Locate the cell with the specified text and output its [X, Y] center coordinate. 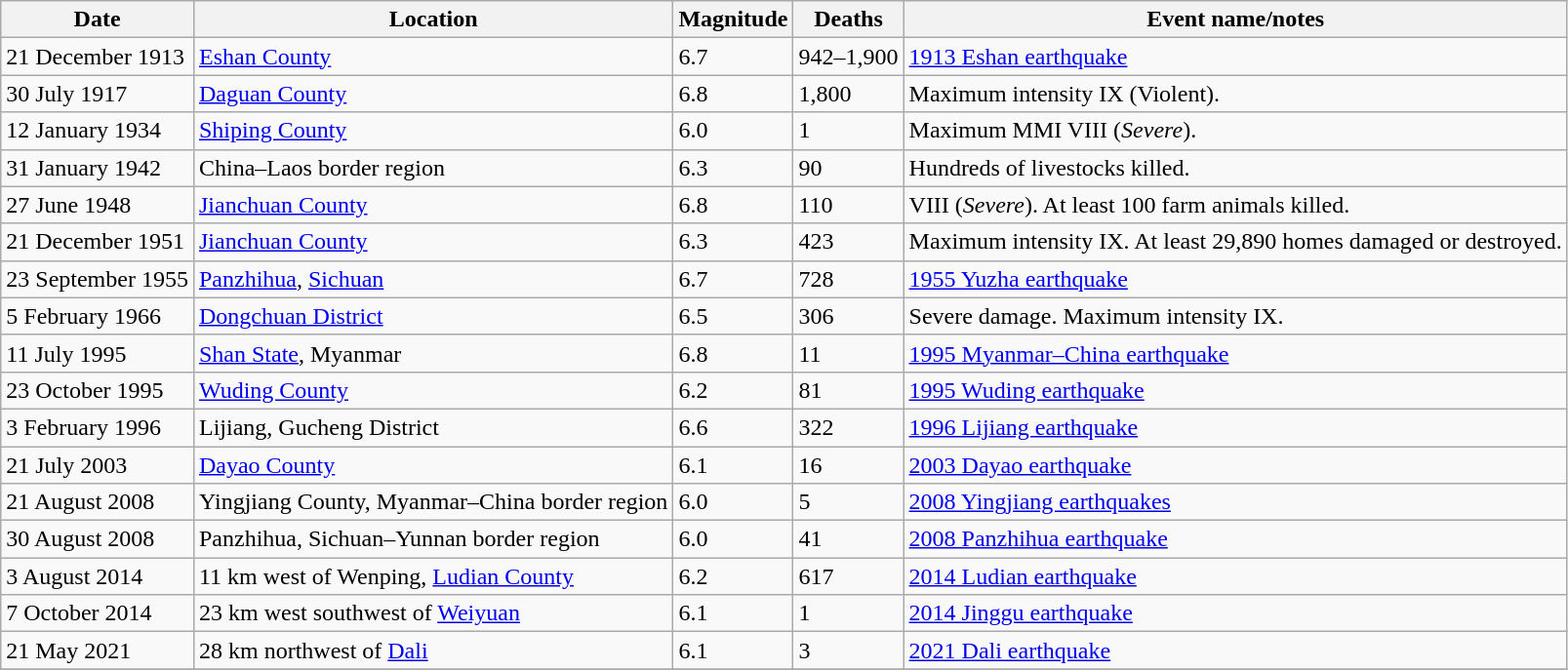
30 July 1917 [98, 94]
306 [849, 316]
7 October 2014 [98, 613]
2003 Dayao earthquake [1235, 465]
6.5 [734, 316]
21 May 2021 [98, 650]
21 July 2003 [98, 465]
11 [849, 353]
Shan State, Myanmar [433, 353]
Maximum intensity IX (Violent). [1235, 94]
Wuding County [433, 390]
VIII (Severe). At least 100 farm animals killed. [1235, 205]
12 January 1934 [98, 131]
1996 Lijiang earthquake [1235, 427]
2008 Yingjiang earthquakes [1235, 502]
1955 Yuzha earthquake [1235, 279]
Deaths [849, 20]
Magnitude [734, 20]
6.6 [734, 427]
Location [433, 20]
16 [849, 465]
Date [98, 20]
3 February 1996 [98, 427]
2014 Jinggu earthquake [1235, 613]
41 [849, 539]
27 June 1948 [98, 205]
617 [849, 576]
Event name/notes [1235, 20]
28 km northwest of Dali [433, 650]
Dongchuan District [433, 316]
3 [849, 650]
Panzhihua, Sichuan [433, 279]
90 [849, 168]
Hundreds of livestocks killed. [1235, 168]
728 [849, 279]
423 [849, 242]
30 August 2008 [98, 539]
Daguan County [433, 94]
21 December 1951 [98, 242]
2021 Dali earthquake [1235, 650]
3 August 2014 [98, 576]
Eshan County [433, 57]
21 December 1913 [98, 57]
23 km west southwest of Weiyuan [433, 613]
11 July 1995 [98, 353]
23 October 1995 [98, 390]
Dayao County [433, 465]
Severe damage. Maximum intensity IX. [1235, 316]
China–Laos border region [433, 168]
2014 Ludian earthquake [1235, 576]
1995 Myanmar–China earthquake [1235, 353]
5 February 1966 [98, 316]
23 September 1955 [98, 279]
1913 Eshan earthquake [1235, 57]
110 [849, 205]
31 January 1942 [98, 168]
Lijiang, Gucheng District [433, 427]
1,800 [849, 94]
322 [849, 427]
21 August 2008 [98, 502]
942–1,900 [849, 57]
Panzhihua, Sichuan–Yunnan border region [433, 539]
Yingjiang County, Myanmar–China border region [433, 502]
2008 Panzhihua earthquake [1235, 539]
5 [849, 502]
Maximum MMI VIII (Severe). [1235, 131]
81 [849, 390]
Shiping County [433, 131]
11 km west of Wenping, Ludian County [433, 576]
1995 Wuding earthquake [1235, 390]
Maximum intensity IX. At least 29,890 homes damaged or destroyed. [1235, 242]
